Locate the cell with the specified text and output its [x, y] center coordinate. 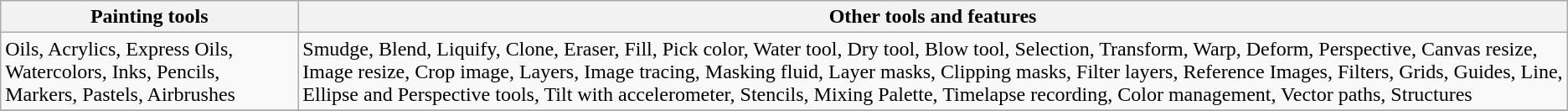
Oils, Acrylics, Express Oils, Watercolors, Inks, Pencils, Markers, Pastels, Airbrushes [149, 71]
Painting tools [149, 17]
Other tools and features [933, 17]
